From the cell containing the given text, extract its center point as (x, y) coordinate. 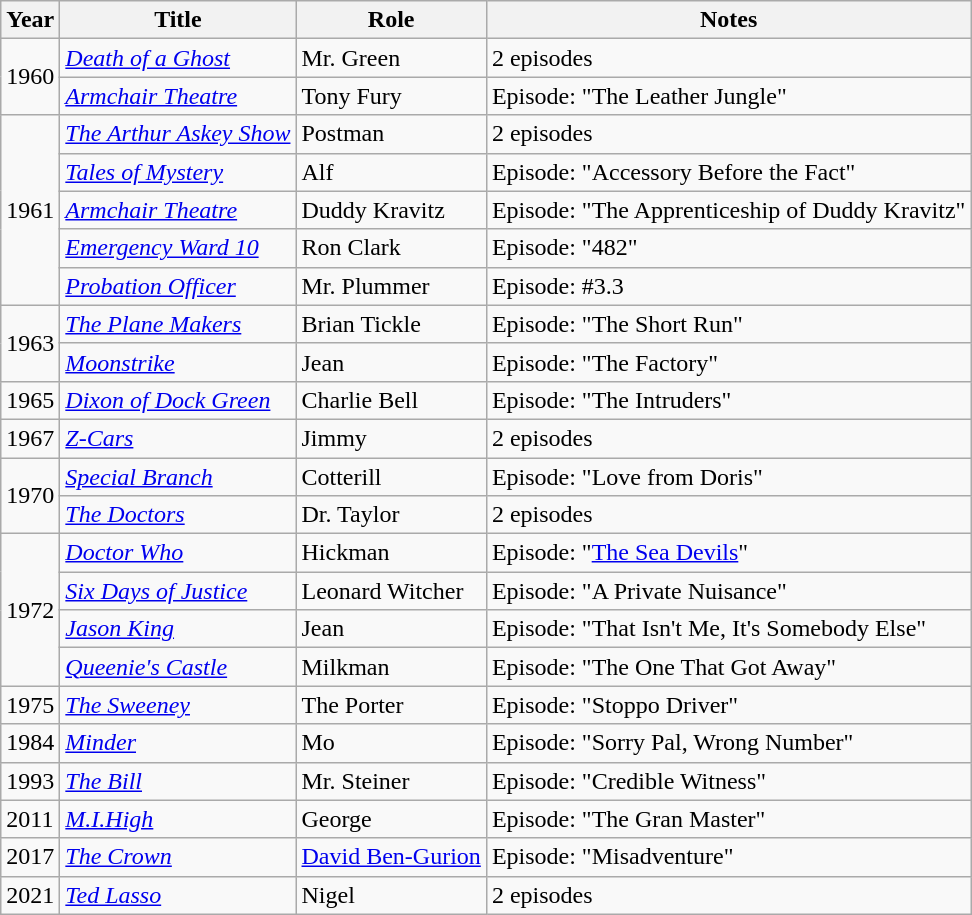
2017 (30, 857)
Moonstrike (178, 362)
Tony Fury (391, 96)
Dr. Taylor (391, 515)
Queenie's Castle (178, 667)
Notes (728, 20)
1970 (30, 496)
1960 (30, 77)
The Plane Makers (178, 324)
Doctor Who (178, 553)
1967 (30, 438)
Hickman (391, 553)
Ron Clark (391, 248)
2021 (30, 895)
Emergency Ward 10 (178, 248)
Tales of Mystery (178, 172)
Role (391, 20)
1972 (30, 610)
Z-Cars (178, 438)
Mr. Green (391, 58)
Ted Lasso (178, 895)
M.I.High (178, 819)
Episode: "The Gran Master" (728, 819)
Episode: #3.3 (728, 286)
Dixon of Dock Green (178, 400)
1993 (30, 781)
1984 (30, 743)
2011 (30, 819)
The Sweeney (178, 705)
Minder (178, 743)
The Doctors (178, 515)
Episode: "The One That Got Away" (728, 667)
Title (178, 20)
The Porter (391, 705)
David Ben-Gurion (391, 857)
The Arthur Askey Show (178, 134)
Episode: "Sorry Pal, Wrong Number" (728, 743)
George (391, 819)
1975 (30, 705)
Probation Officer (178, 286)
Leonard Witcher (391, 591)
Alf (391, 172)
1963 (30, 343)
Episode: "The Factory" (728, 362)
Special Branch (178, 477)
Year (30, 20)
Brian Tickle (391, 324)
Episode: "Stoppo Driver" (728, 705)
Episode: "That Isn't Me, It's Somebody Else" (728, 629)
Jason King (178, 629)
Episode: "The Apprenticeship of Duddy Kravitz" (728, 210)
Mr. Steiner (391, 781)
Milkman (391, 667)
1961 (30, 210)
Episode: "The Leather Jungle" (728, 96)
Cotterill (391, 477)
Episode: "Misadventure" (728, 857)
Mo (391, 743)
Duddy Kravitz (391, 210)
Nigel (391, 895)
Postman (391, 134)
Jimmy (391, 438)
Mr. Plummer (391, 286)
Episode: "Accessory Before the Fact" (728, 172)
Episode: "The Short Run" (728, 324)
Episode: "482" (728, 248)
Episode: "Love from Doris" (728, 477)
The Bill (178, 781)
Episode: "A Private Nuisance" (728, 591)
Episode: "The Sea Devils" (728, 553)
Episode: "The Intruders" (728, 400)
Charlie Bell (391, 400)
Six Days of Justice (178, 591)
Death of a Ghost (178, 58)
1965 (30, 400)
The Crown (178, 857)
Episode: "Credible Witness" (728, 781)
